Output the (X, Y) coordinate of the center of the cell containing the given text.  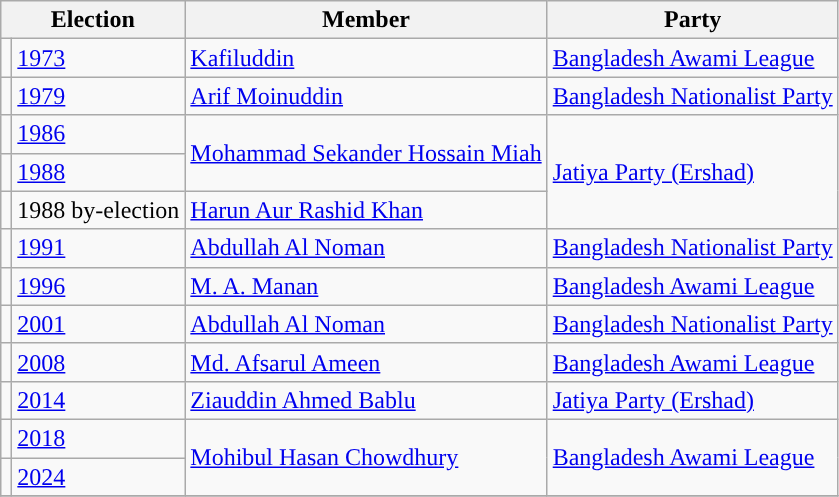
2024 (98, 477)
1979 (98, 96)
1988 by-election (98, 210)
Kafiluddin (366, 58)
Member (366, 20)
Mohammad Sekander Hossain Miah (366, 153)
Harun Aur Rashid Khan (366, 210)
Election (93, 20)
Party (692, 20)
Md. Afsarul Ameen (366, 362)
1973 (98, 58)
M. A. Manan (366, 286)
2008 (98, 362)
Arif Moinuddin (366, 96)
1986 (98, 134)
2014 (98, 400)
Mohibul Hasan Chowdhury (366, 457)
1991 (98, 248)
Ziauddin Ahmed Bablu (366, 400)
1996 (98, 286)
2001 (98, 324)
1988 (98, 172)
2018 (98, 438)
